For the text-containing cell, return its midpoint in [x, y] coordinate format. 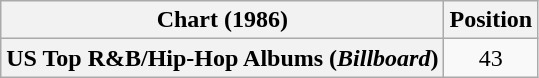
43 [491, 58]
US Top R&B/Hip-Hop Albums (Billboard) [222, 58]
Chart (1986) [222, 20]
Position [491, 20]
